Locate the cell with the specified text and output its (x, y) center coordinate. 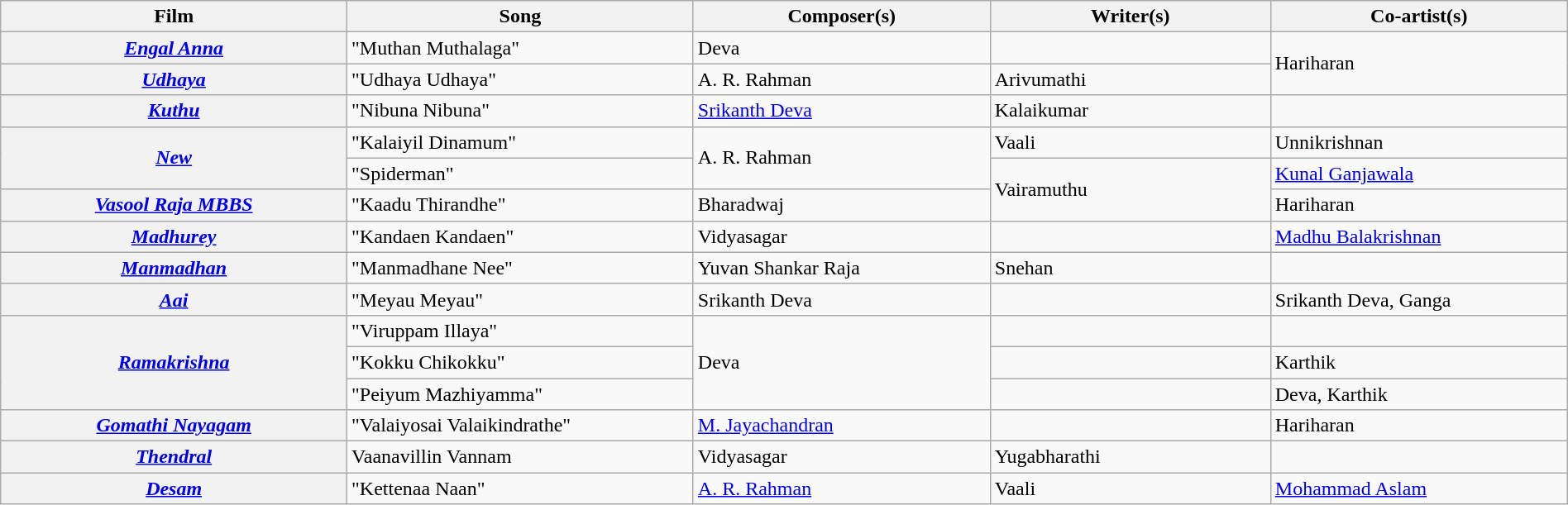
Writer(s) (1130, 17)
Yugabharathi (1130, 457)
"Kaadu Thirandhe" (521, 205)
"Kalaiyil Dinamum" (521, 142)
"Udhaya Udhaya" (521, 79)
Mohammad Aslam (1419, 488)
Unnikrishnan (1419, 142)
Yuvan Shankar Raja (842, 268)
Snehan (1130, 268)
"Viruppam Illaya" (521, 331)
Manmadhan (174, 268)
Arivumathi (1130, 79)
Madhu Balakrishnan (1419, 236)
"Peiyum Mazhiyamma" (521, 394)
"Spiderman" (521, 174)
M. Jayachandran (842, 426)
Gomathi Nayagam (174, 426)
"Kandaen Kandaen" (521, 236)
"Kettenaa Naan" (521, 488)
Film (174, 17)
Vaanavillin Vannam (521, 457)
"Valaiyosai Valaikindrathe" (521, 426)
"Kokku Chikokku" (521, 362)
"Meyau Meyau" (521, 299)
Ramakrishna (174, 362)
Madhurey (174, 236)
Bharadwaj (842, 205)
Srikanth Deva, Ganga (1419, 299)
Kunal Ganjawala (1419, 174)
"Nibuna Nibuna" (521, 111)
Vairamuthu (1130, 189)
Thendral (174, 457)
Udhaya (174, 79)
Vasool Raja MBBS (174, 205)
Kalaikumar (1130, 111)
Co-artist(s) (1419, 17)
Deva, Karthik (1419, 394)
Engal Anna (174, 48)
Desam (174, 488)
Aai (174, 299)
Kuthu (174, 111)
Karthik (1419, 362)
Composer(s) (842, 17)
"Manmadhane Nee" (521, 268)
Song (521, 17)
New (174, 158)
"Muthan Muthalaga" (521, 48)
